Identify which cell holds the provided text, then report its (x, y) central coordinate. 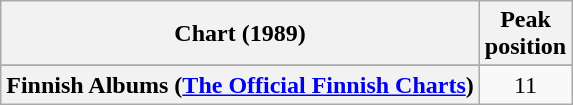
11 (525, 85)
Finnish Albums (The Official Finnish Charts) (240, 85)
Peakposition (525, 34)
Chart (1989) (240, 34)
